Identify which cell holds the provided text, then report its (x, y) central coordinate. 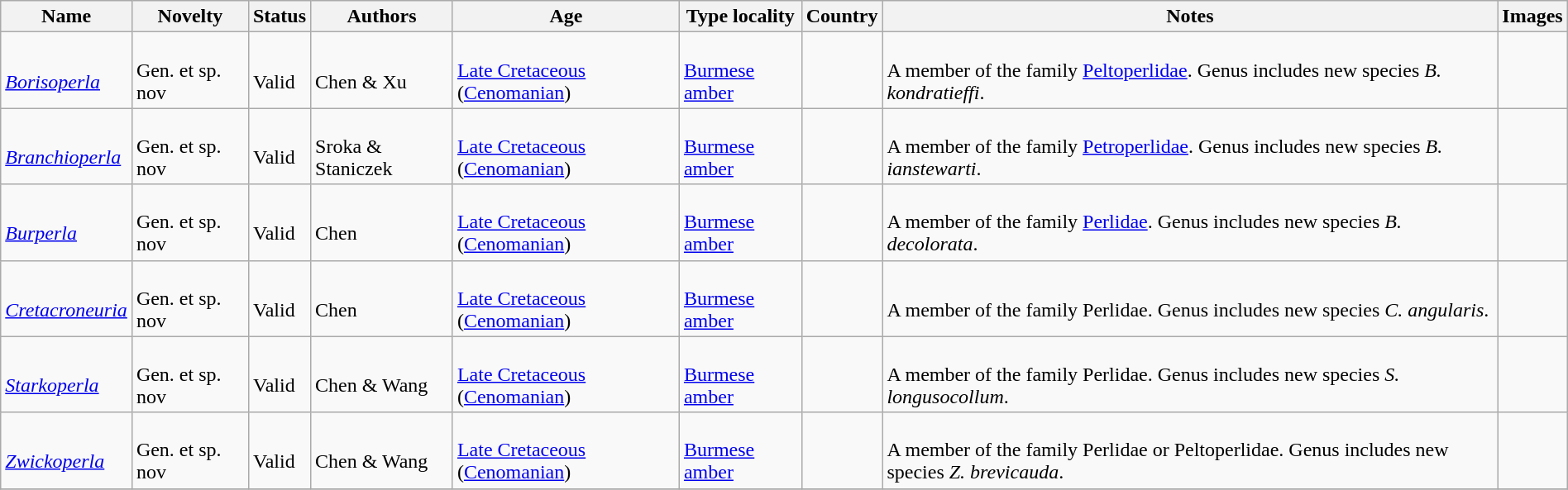
Borisoperla (66, 70)
Type locality (740, 17)
A member of the family Perlidae. Genus includes new species C. angularis. (1190, 298)
Zwickoperla (66, 450)
Name (66, 17)
Cretacroneuria (66, 298)
Status (280, 17)
Novelty (190, 17)
Notes (1190, 17)
Chen & Xu (382, 70)
A member of the family Perlidae or Peltoperlidae. Genus includes new species Z. brevicauda. (1190, 450)
Branchioperla (66, 146)
A member of the family Perlidae. Genus includes new species S. longusocollum. (1190, 374)
A member of the family Perlidae. Genus includes new species B. decolorata. (1190, 222)
Sroka & Staniczek (382, 146)
Authors (382, 17)
Age (566, 17)
Country (842, 17)
A member of the family Petroperlidae. Genus includes new species B. ianstewarti. (1190, 146)
Images (1532, 17)
Burperla (66, 222)
Starkoperla (66, 374)
A member of the family Peltoperlidae. Genus includes new species B. kondratieffi. (1190, 70)
